Locate the cell with the specified text and output its (x, y) center coordinate. 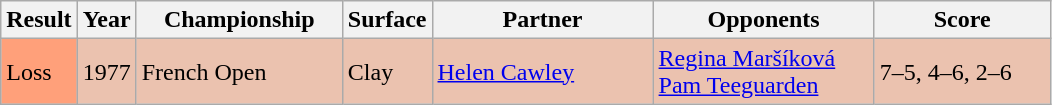
Partner (542, 20)
Result (39, 20)
1977 (106, 72)
Championship (239, 20)
Helen Cawley (542, 72)
French Open (239, 72)
Loss (39, 72)
Regina Maršíková Pam Teeguarden (764, 72)
7–5, 4–6, 2–6 (962, 72)
Score (962, 20)
Clay (387, 72)
Surface (387, 20)
Year (106, 20)
Opponents (764, 20)
